Locate the cell with the specified text and output its [x, y] center coordinate. 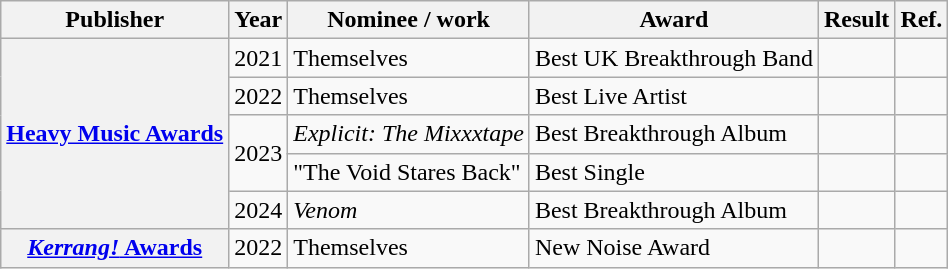
Venom [409, 210]
Heavy Music Awards [115, 134]
Year [258, 20]
"The Void Stares Back" [409, 172]
Best Live Artist [674, 96]
2024 [258, 210]
Award [674, 20]
Ref. [922, 20]
Explicit: The Mixxxtape [409, 134]
Publisher [115, 20]
2021 [258, 58]
Nominee / work [409, 20]
Result [856, 20]
2023 [258, 153]
Best UK Breakthrough Band [674, 58]
New Noise Award [674, 248]
Best Single [674, 172]
Kerrang! Awards [115, 248]
